Find where the given text appears and provide that cell's center as [X, Y] coordinate. 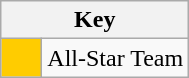
All-Star Team [116, 58]
Key [95, 20]
